Determine the [X, Y] coordinate at the center of the cell enclosing the given text.  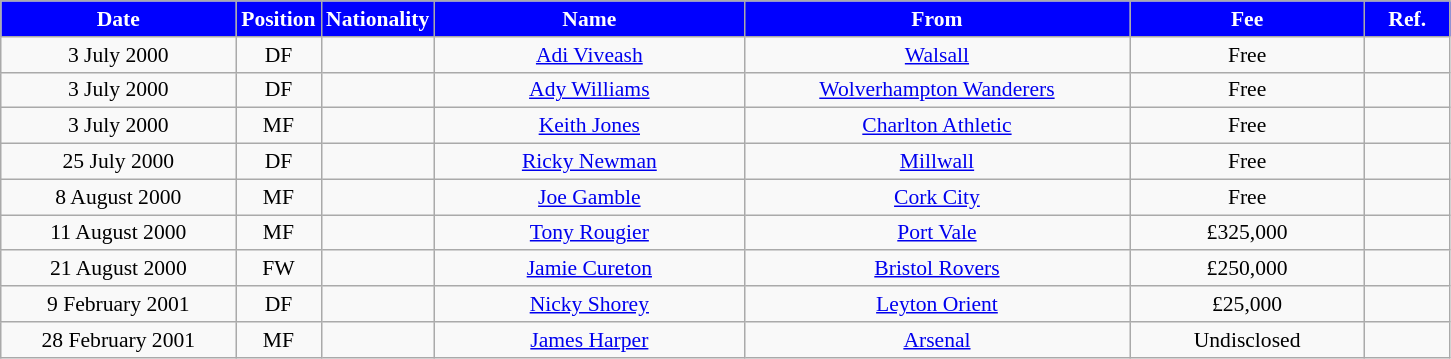
Cork City [936, 197]
Keith Jones [589, 126]
Wolverhampton Wanderers [936, 90]
£25,000 [1248, 304]
From [936, 19]
Port Vale [936, 233]
28 February 2001 [118, 340]
9 February 2001 [118, 304]
11 August 2000 [118, 233]
Date [118, 19]
Nationality [378, 19]
Jamie Cureton [589, 269]
Joe Gamble [589, 197]
Fee [1248, 19]
Ady Williams [589, 90]
21 August 2000 [118, 269]
Name [589, 19]
Undisclosed [1248, 340]
£325,000 [1248, 233]
Bristol Rovers [936, 269]
James Harper [589, 340]
Tony Rougier [589, 233]
Walsall [936, 55]
Leyton Orient [936, 304]
8 August 2000 [118, 197]
25 July 2000 [118, 162]
Adi Viveash [589, 55]
£250,000 [1248, 269]
Charlton Athletic [936, 126]
Arsenal [936, 340]
Nicky Shorey [589, 304]
Ref. [1408, 19]
Ricky Newman [589, 162]
Position [278, 19]
FW [278, 269]
Millwall [936, 162]
